Return the (x, y) coordinate for the center point of the cell that contains the specified text.  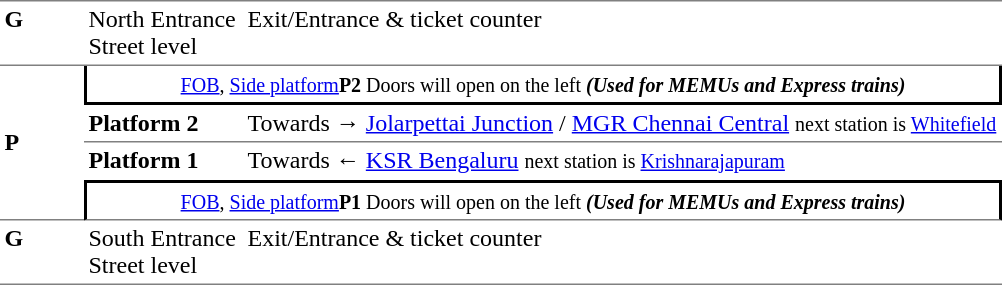
FOB, Side platformP2 Doors will open on the left (Used for MEMUs and Express trains) (543, 86)
North Entrance Street level (164, 33)
P (42, 143)
South Entrance Street level (164, 252)
Towards ← KSR Bengaluru next station is Krishnarajapuram (622, 161)
Platform 2 (164, 124)
Platform 1 (164, 161)
FOB, Side platformP1 Doors will open on the left (Used for MEMUs and Express trains) (543, 200)
Towards → Jolarpettai Junction / MGR Chennai Central next station is Whitefield (622, 124)
